For the text-containing cell, return its midpoint in (x, y) coordinate format. 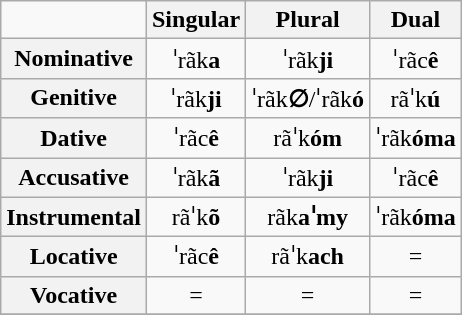
Dual (416, 20)
Vocative (74, 295)
Accusative (74, 178)
rãkaˈmy (308, 217)
Plural (308, 20)
Genitive (74, 98)
Dative (74, 138)
Locative (74, 257)
Instrumental (74, 217)
ˈrãka (196, 59)
rãˈkach (308, 257)
Nominative (74, 59)
rãˈkõ (196, 217)
ˈrãk∅/ˈrãkó (308, 98)
rãˈkú (416, 98)
ˈrãkã (196, 178)
rãˈkóm (308, 138)
Singular (196, 20)
